Return (X, Y) of the center of cell containing provided text 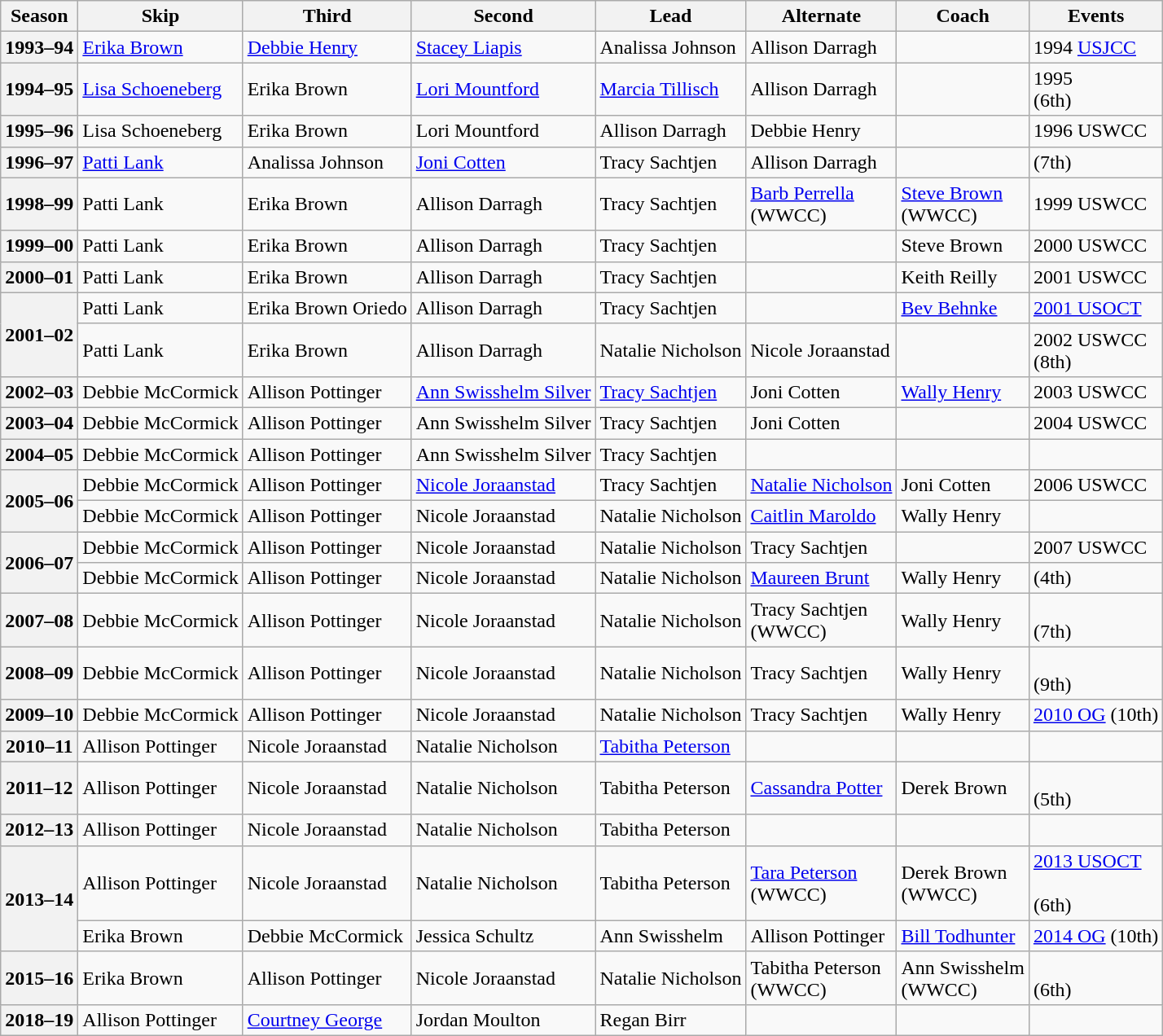
2002–03 (39, 392)
2005–06 (39, 501)
Alternate (821, 16)
Season (39, 16)
1993–94 (39, 47)
2002 USWCC (8th) (1095, 350)
Events (1095, 16)
1996–97 (39, 162)
2001 USOCT (1095, 308)
Marcia Tillisch (671, 90)
2001 USWCC (1095, 277)
2010 OG (10th) (1095, 715)
2014 OG (10th) (1095, 936)
Second (503, 16)
2001–02 (39, 334)
2000 USWCC (1095, 246)
1995 (6th) (1095, 90)
Bev Behnke (963, 308)
Tracy Sachtjen(WWCC) (821, 621)
Coach (963, 16)
2003–04 (39, 423)
2006 USWCC (1095, 485)
1999–00 (39, 246)
2018–19 (39, 1020)
(9th) (1095, 673)
1998–99 (39, 204)
Steve Brown (963, 246)
Lead (671, 16)
Erika Brown Oriedo (327, 308)
1994–95 (39, 90)
Derek Brown(WWCC) (963, 883)
1999 USWCC (1095, 204)
Third (327, 16)
Courtney George (327, 1020)
(4th) (1095, 578)
2013 USOCT (6th) (1095, 883)
2003 USWCC (1095, 392)
(6th) (1095, 977)
Cassandra Potter (821, 788)
2010–11 (39, 746)
2004–05 (39, 454)
Maureen Brunt (821, 578)
2015–16 (39, 977)
2013–14 (39, 898)
2004 USWCC (1095, 423)
1996 USWCC (1095, 131)
2006–07 (39, 563)
Steve Brown(WWCC) (963, 204)
Stacey Liapis (503, 47)
Jessica Schultz (503, 936)
Tara Peterson(WWCC) (821, 883)
Ann Swisshelm (671, 936)
Tabitha Peterson(WWCC) (821, 977)
Derek Brown (963, 788)
Jordan Moulton (503, 1020)
Keith Reilly (963, 277)
2007–08 (39, 621)
2008–09 (39, 673)
(5th) (1095, 788)
Regan Birr (671, 1020)
1994 USJCC (1095, 47)
Ann Swisshelm(WWCC) (963, 977)
2007 USWCC (1095, 547)
Skip (160, 16)
Barb Perrella(WWCC) (821, 204)
Bill Todhunter (963, 936)
2000–01 (39, 277)
Caitlin Maroldo (821, 516)
1995–96 (39, 131)
2009–10 (39, 715)
2012–13 (39, 830)
2011–12 (39, 788)
